Detect which cell encompasses the target text, then output its (x, y) center coordinate. 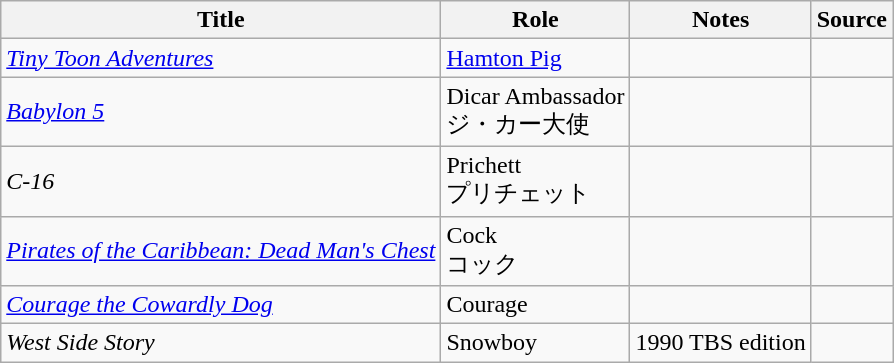
Title (221, 20)
Babylon 5 (221, 112)
West Side Story (221, 343)
1990 TBS edition (720, 343)
Pirates of the Caribbean: Dead Man's Chest (221, 251)
Tiny Toon Adventures (221, 58)
Hamton Pig (536, 58)
Role (536, 20)
Courage the Cowardly Dog (221, 305)
Snowboy (536, 343)
Dicar Ambassadorジ・カー大使 (536, 112)
Source (852, 20)
Cockコック (536, 251)
Notes (720, 20)
Prichettプリチェット (536, 181)
Courage (536, 305)
C-16 (221, 181)
